Determine the (X, Y) coordinate at the center of the cell enclosing the given text.  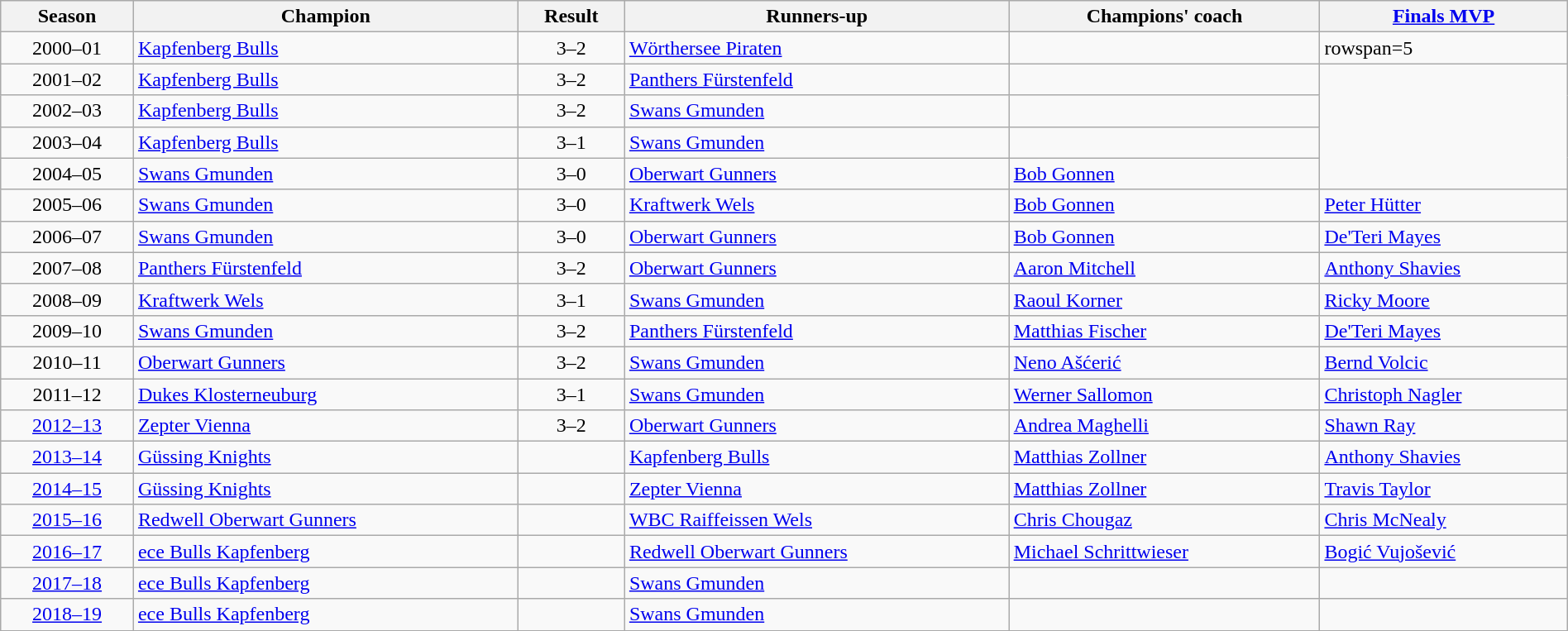
2003–04 (68, 142)
2001–02 (68, 79)
Chris Chougaz (1164, 520)
Wörthersee Piraten (817, 48)
2005–06 (68, 205)
Runners-up (817, 17)
2007–08 (68, 268)
Shawn Ray (1444, 426)
2015–16 (68, 520)
Dukes Klosterneuburg (326, 394)
Michael Schrittwieser (1164, 552)
Aaron Mitchell (1164, 268)
Finals MVP (1444, 17)
2012–13 (68, 426)
2014–15 (68, 489)
2010–11 (68, 362)
Werner Sallomon (1164, 394)
Champions' coach (1164, 17)
2013–14 (68, 457)
Christoph Nagler (1444, 394)
Ricky Moore (1444, 299)
2011–12 (68, 394)
Bogić Vujošević (1444, 552)
2018–19 (68, 614)
2016–17 (68, 552)
rowspan=5 (1444, 48)
2006–07 (68, 237)
Season (68, 17)
Champion (326, 17)
Andrea Maghelli (1164, 426)
2009–10 (68, 331)
Raoul Korner (1164, 299)
Result (571, 17)
2004–05 (68, 174)
Neno Ašćerić (1164, 362)
Bernd Volcic (1444, 362)
2000–01 (68, 48)
Peter Hütter (1444, 205)
Matthias Fischer (1164, 331)
2017–18 (68, 583)
WBC Raiffeissen Wels (817, 520)
Travis Taylor (1444, 489)
2002–03 (68, 111)
Chris McNealy (1444, 520)
2008–09 (68, 299)
